Return (X, Y) of the center of cell containing provided text 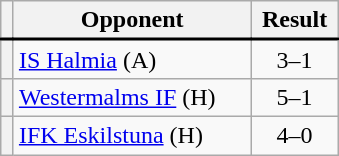
4–0 (294, 135)
5–1 (294, 97)
IS Halmia (A) (132, 60)
Result (294, 20)
3–1 (294, 60)
IFK Eskilstuna (H) (132, 135)
Westermalms IF (H) (132, 97)
Opponent (132, 20)
